Find where the given text appears and provide that cell's center as (x, y) coordinate. 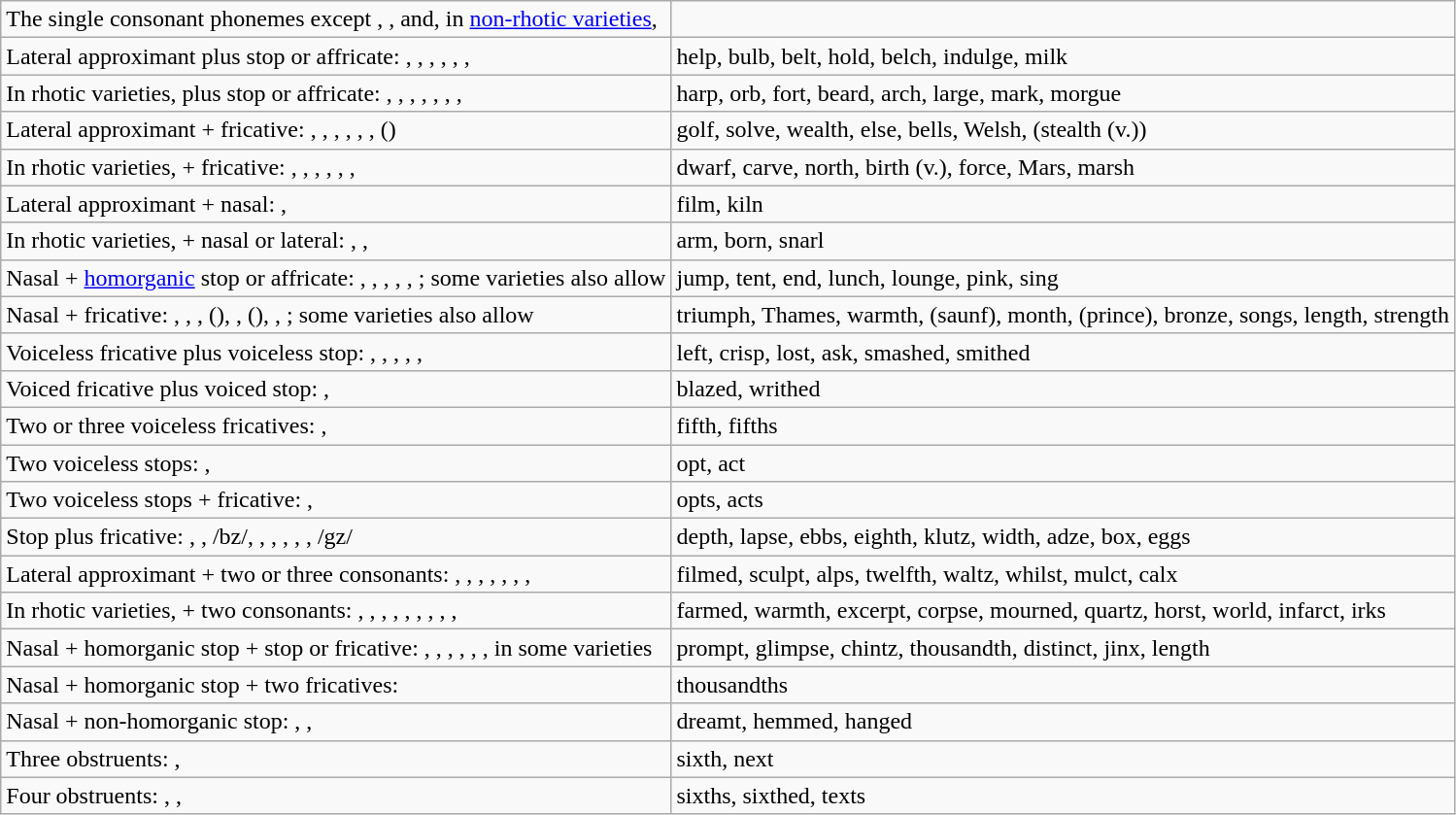
prompt, glimpse, chintz, thousandth, distinct, jinx, length (1063, 648)
opt, act (1063, 463)
In rhotic varieties, + nasal or lateral: , , (336, 241)
Voiceless fricative plus voiceless stop: , , , , , (336, 352)
In rhotic varieties, plus stop or affricate: , , , , , , , (336, 93)
help, bulb, belt, hold, belch, indulge, milk (1063, 56)
Nasal + non-homorganic stop: , , (336, 722)
Nasal + homorganic stop + stop or fricative: , , , , , , in some varieties (336, 648)
Voiced fricative plus voiced stop: , (336, 389)
film, kiln (1063, 204)
Nasal + homorganic stop or affricate: , , , , , ; some varieties also allow (336, 278)
Two or three voiceless fricatives: , (336, 425)
depth, lapse, ebbs, eighth, klutz, width, adze, box, eggs (1063, 537)
Three obstruents: , (336, 759)
fifth, fifths (1063, 425)
farmed, warmth, excerpt, corpse, mourned, quartz, horst, world, infarct, irks (1063, 611)
filmed, sculpt, alps, twelfth, waltz, whilst, mulct, calx (1063, 574)
golf, solve, wealth, else, bells, Welsh, (stealth (v.)) (1063, 130)
Lateral approximant + two or three consonants: , , , , , , , (336, 574)
Lateral approximant + fricative: , , , , , , () (336, 130)
dreamt, hemmed, hanged (1063, 722)
Lateral approximant + nasal: , (336, 204)
left, crisp, lost, ask, smashed, smithed (1063, 352)
Nasal + fricative: , , , (), , (), , ; some varieties also allow (336, 315)
harp, orb, fort, beard, arch, large, mark, morgue (1063, 93)
opts, acts (1063, 500)
sixths, sixthed, texts (1063, 796)
Four obstruents: , , (336, 796)
In rhotic varieties, + fricative: , , , , , , (336, 167)
dwarf, carve, north, birth (v.), force, Mars, marsh (1063, 167)
Two voiceless stops: , (336, 463)
arm, born, snarl (1063, 241)
thousandths (1063, 685)
jump, tent, end, lunch, lounge, pink, sing (1063, 278)
sixth, next (1063, 759)
triumph, Thames, warmth, (saunf), month, (prince), bronze, songs, length, strength (1063, 315)
Nasal + homorganic stop + two fricatives: (336, 685)
Two voiceless stops + fricative: , (336, 500)
Lateral approximant plus stop or affricate: , , , , , , (336, 56)
The single consonant phonemes except , , and, in non-rhotic varieties, (336, 19)
Stop plus fricative: , , /bz/, , , , , , /gz/ (336, 537)
In rhotic varieties, + two consonants: , , , , , , , , , (336, 611)
blazed, writhed (1063, 389)
